Provide the (x, y) coordinate of the cell's center where the given text is located.  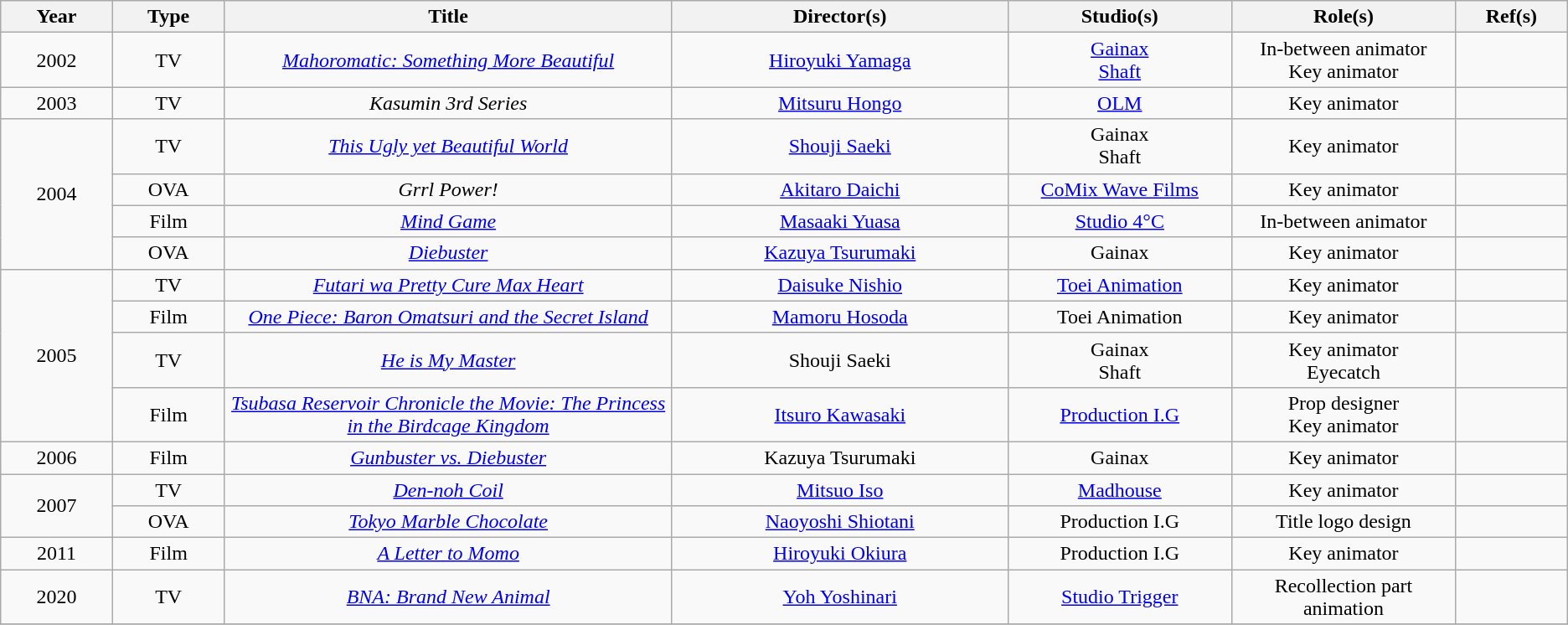
Role(s) (1344, 17)
Hiroyuki Okiura (839, 554)
Gunbuster vs. Diebuster (448, 457)
Studio 4°C (1119, 221)
Type (168, 17)
Director(s) (839, 17)
Itsuro Kawasaki (839, 414)
Mitsuru Hongo (839, 103)
2006 (57, 457)
Studio Trigger (1119, 597)
Kasumin 3rd Series (448, 103)
Yoh Yoshinari (839, 597)
This Ugly yet Beautiful World (448, 146)
Tokyo Marble Chocolate (448, 522)
Title logo design (1344, 522)
One Piece: Baron Omatsuri and the Secret Island (448, 317)
Prop designerKey animator (1344, 414)
Daisuke Nishio (839, 285)
CoMix Wave Films (1119, 189)
Recollection part animation (1344, 597)
In-between animator (1344, 221)
Mahoromatic: Something More Beautiful (448, 60)
Tsubasa Reservoir Chronicle the Movie: The Princess in the Birdcage Kingdom (448, 414)
2011 (57, 554)
He is My Master (448, 360)
Mamoru Hosoda (839, 317)
Key animatorEyecatch (1344, 360)
Akitaro Daichi (839, 189)
Madhouse (1119, 490)
OLM (1119, 103)
BNA: Brand New Animal (448, 597)
In-between animatorKey animator (1344, 60)
2003 (57, 103)
Den-noh Coil (448, 490)
2005 (57, 355)
Studio(s) (1119, 17)
2007 (57, 506)
Mind Game (448, 221)
Futari wa Pretty Cure Max Heart (448, 285)
Naoyoshi Shiotani (839, 522)
Diebuster (448, 253)
2002 (57, 60)
Year (57, 17)
Masaaki Yuasa (839, 221)
Grrl Power! (448, 189)
Title (448, 17)
Ref(s) (1512, 17)
2004 (57, 194)
Mitsuo Iso (839, 490)
2020 (57, 597)
A Letter to Momo (448, 554)
Hiroyuki Yamaga (839, 60)
